Output the (x, y) coordinate of the center of the cell containing the given text.  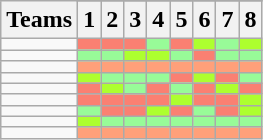
7 (228, 20)
4 (158, 20)
2 (112, 20)
Teams (40, 20)
8 (250, 20)
3 (136, 20)
5 (182, 20)
1 (90, 20)
6 (204, 20)
